Identify which cell holds the provided text, then report its (x, y) central coordinate. 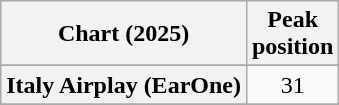
31 (292, 85)
Chart (2025) (124, 34)
Italy Airplay (EarOne) (124, 85)
Peakposition (292, 34)
